Return (x, y) of the center of cell containing provided text 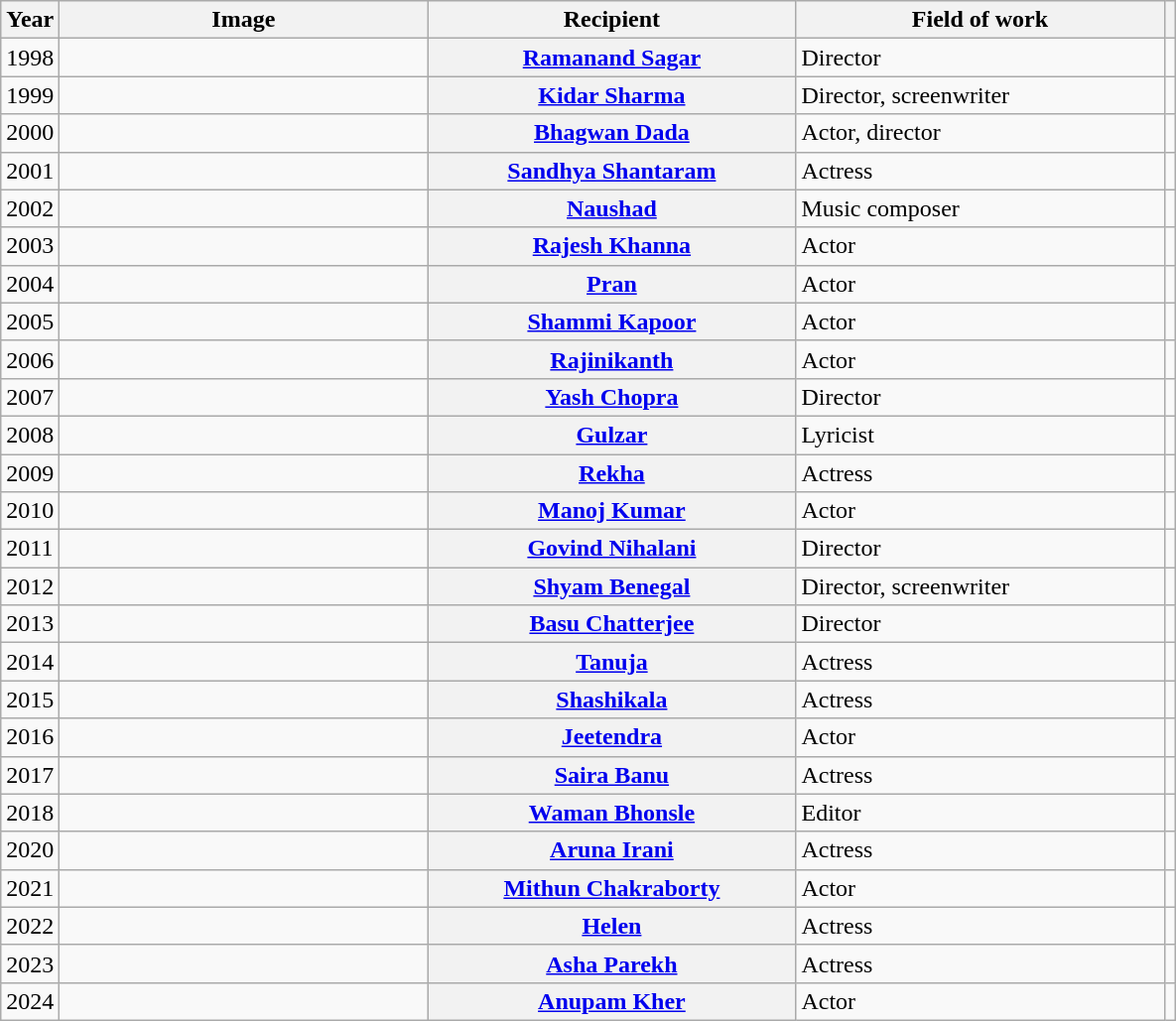
2013 (30, 624)
Music composer (980, 208)
Kidar Sharma (611, 95)
Aruna Irani (611, 850)
Mithun Chakraborty (611, 888)
2022 (30, 926)
2008 (30, 435)
Lyricist (980, 435)
1998 (30, 58)
Bhagwan Dada (611, 133)
2015 (30, 700)
2021 (30, 888)
Image (244, 20)
Gulzar (611, 435)
2005 (30, 321)
Field of work (980, 20)
2024 (30, 1001)
Anupam Kher (611, 1001)
2023 (30, 963)
2009 (30, 473)
2020 (30, 850)
Manoj Kumar (611, 511)
Shashikala (611, 700)
Pran (611, 284)
Yash Chopra (611, 397)
Editor (980, 813)
Waman Bhonsle (611, 813)
Asha Parekh (611, 963)
Sandhya Shantaram (611, 171)
2017 (30, 775)
2012 (30, 586)
2004 (30, 284)
2016 (30, 737)
Tanuja (611, 662)
2003 (30, 246)
2000 (30, 133)
2002 (30, 208)
Shyam Benegal (611, 586)
1999 (30, 95)
Basu Chatterjee (611, 624)
Naushad (611, 208)
Shammi Kapoor (611, 321)
2011 (30, 549)
2006 (30, 359)
Ramanand Sagar (611, 58)
2007 (30, 397)
Helen (611, 926)
Rajesh Khanna (611, 246)
Jeetendra (611, 737)
2010 (30, 511)
Year (30, 20)
Actor, director (980, 133)
2014 (30, 662)
Govind Nihalani (611, 549)
Rekha (611, 473)
Recipient (611, 20)
2001 (30, 171)
Rajinikanth (611, 359)
Saira Banu (611, 775)
2018 (30, 813)
